Find where the given text appears and provide that cell's center as (X, Y) coordinate. 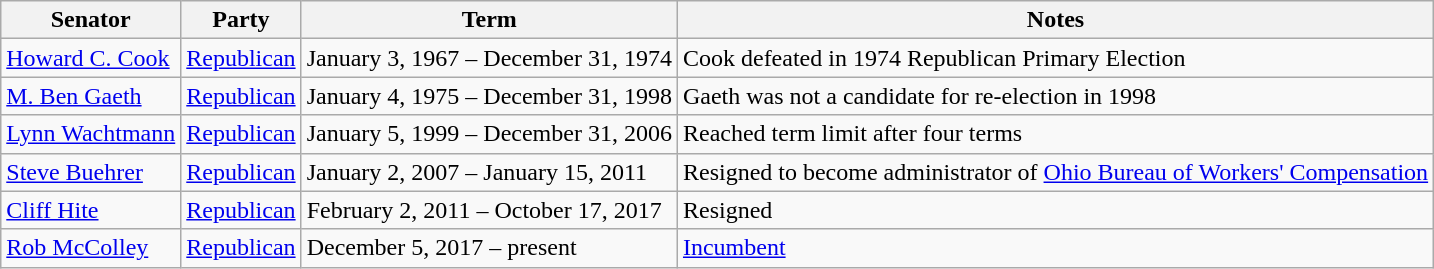
Senator (91, 20)
January 4, 1975 – December 31, 1998 (489, 96)
February 2, 2011 – October 17, 2017 (489, 210)
January 2, 2007 – January 15, 2011 (489, 172)
Term (489, 20)
Howard C. Cook (91, 58)
January 5, 1999 – December 31, 2006 (489, 134)
Rob McColley (91, 248)
Gaeth was not a candidate for re-election in 1998 (1055, 96)
Notes (1055, 20)
Steve Buehrer (91, 172)
Party (241, 20)
December 5, 2017 – present (489, 248)
Cliff Hite (91, 210)
M. Ben Gaeth (91, 96)
Resigned to become administrator of Ohio Bureau of Workers' Compensation (1055, 172)
Incumbent (1055, 248)
Reached term limit after four terms (1055, 134)
Resigned (1055, 210)
Lynn Wachtmann (91, 134)
Cook defeated in 1974 Republican Primary Election (1055, 58)
January 3, 1967 – December 31, 1974 (489, 58)
